Locate the cell with the specified text and output its [X, Y] center coordinate. 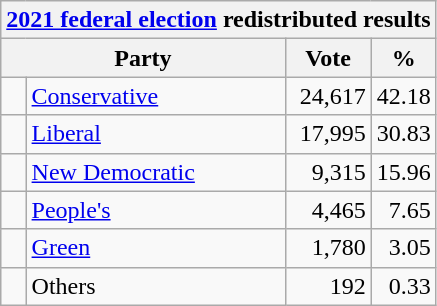
Vote [328, 58]
24,617 [328, 96]
People's [156, 210]
0.33 [404, 286]
7.65 [404, 210]
3.05 [404, 248]
Others [156, 286]
17,995 [328, 134]
Green [156, 248]
2021 federal election redistributed results [218, 20]
192 [328, 286]
% [404, 58]
Conservative [156, 96]
Liberal [156, 134]
1,780 [328, 248]
9,315 [328, 172]
15.96 [404, 172]
42.18 [404, 96]
Party [143, 58]
30.83 [404, 134]
New Democratic [156, 172]
4,465 [328, 210]
